Search for the cell housing the specified text and yield its [x, y] center coordinate. 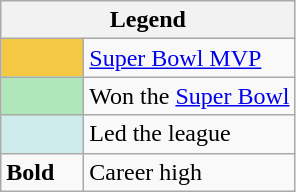
Won the Super Bowl [190, 96]
Led the league [190, 134]
Legend [148, 20]
Career high [190, 172]
Super Bowl MVP [190, 58]
Bold [42, 172]
